Return the (X, Y) coordinate for the center point of the cell that contains the specified text.  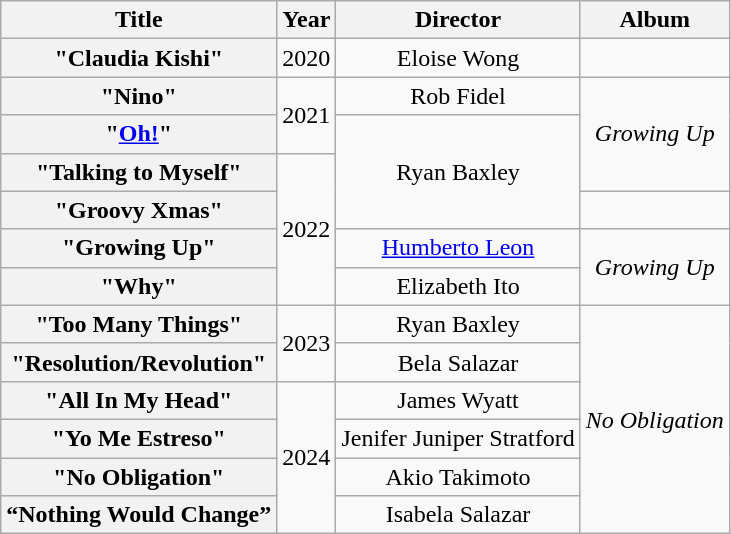
No Obligation (654, 419)
"No Obligation" (139, 477)
2020 (306, 58)
"Claudia Kishi" (139, 58)
2024 (306, 457)
Elizabeth Ito (458, 286)
"Why" (139, 286)
"Resolution/Revolution" (139, 362)
“Nothing Would Change” (139, 515)
"Oh!" (139, 134)
Humberto Leon (458, 248)
"Nino" (139, 96)
Isabela Salazar (458, 515)
"Growing Up" (139, 248)
2021 (306, 115)
"Talking to Myself" (139, 172)
"All In My Head" (139, 400)
Jenifer Juniper Stratford (458, 438)
Rob Fidel (458, 96)
James Wyatt (458, 400)
Bela Salazar (458, 362)
"Too Many Things" (139, 324)
Title (139, 20)
"Yo Me Estreso" (139, 438)
2023 (306, 343)
Album (654, 20)
Director (458, 20)
"Groovy Xmas" (139, 210)
Akio Takimoto (458, 477)
Eloise Wong (458, 58)
2022 (306, 229)
Year (306, 20)
